Provide the (X, Y) coordinate of the cell's center where the given text is located.  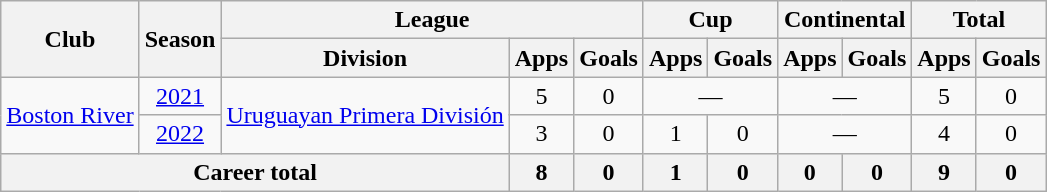
2022 (180, 134)
Continental (845, 20)
Boston River (70, 115)
Club (70, 39)
Cup (710, 20)
Division (365, 58)
3 (541, 134)
Total (979, 20)
9 (944, 172)
Career total (255, 172)
2021 (180, 96)
Season (180, 39)
League (432, 20)
4 (944, 134)
Uruguayan Primera División (365, 115)
8 (541, 172)
